Identify which cell holds the provided text, then report its [x, y] central coordinate. 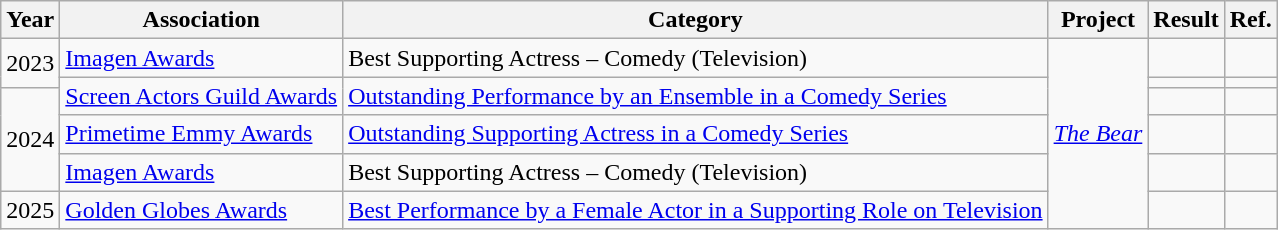
Outstanding Supporting Actress in a Comedy Series [696, 134]
Screen Actors Guild Awards [202, 96]
Golden Globes Awards [202, 210]
2024 [30, 140]
2023 [30, 64]
Association [202, 20]
2025 [30, 210]
Outstanding Performance by an Ensemble in a Comedy Series [696, 96]
Project [1098, 20]
Year [30, 20]
Category [696, 20]
Result [1186, 20]
Primetime Emmy Awards [202, 134]
Ref. [1250, 20]
Best Performance by a Female Actor in a Supporting Role on Television [696, 210]
The Bear [1098, 134]
